Provide the [x, y] coordinate of the cell's center where the given text is located.  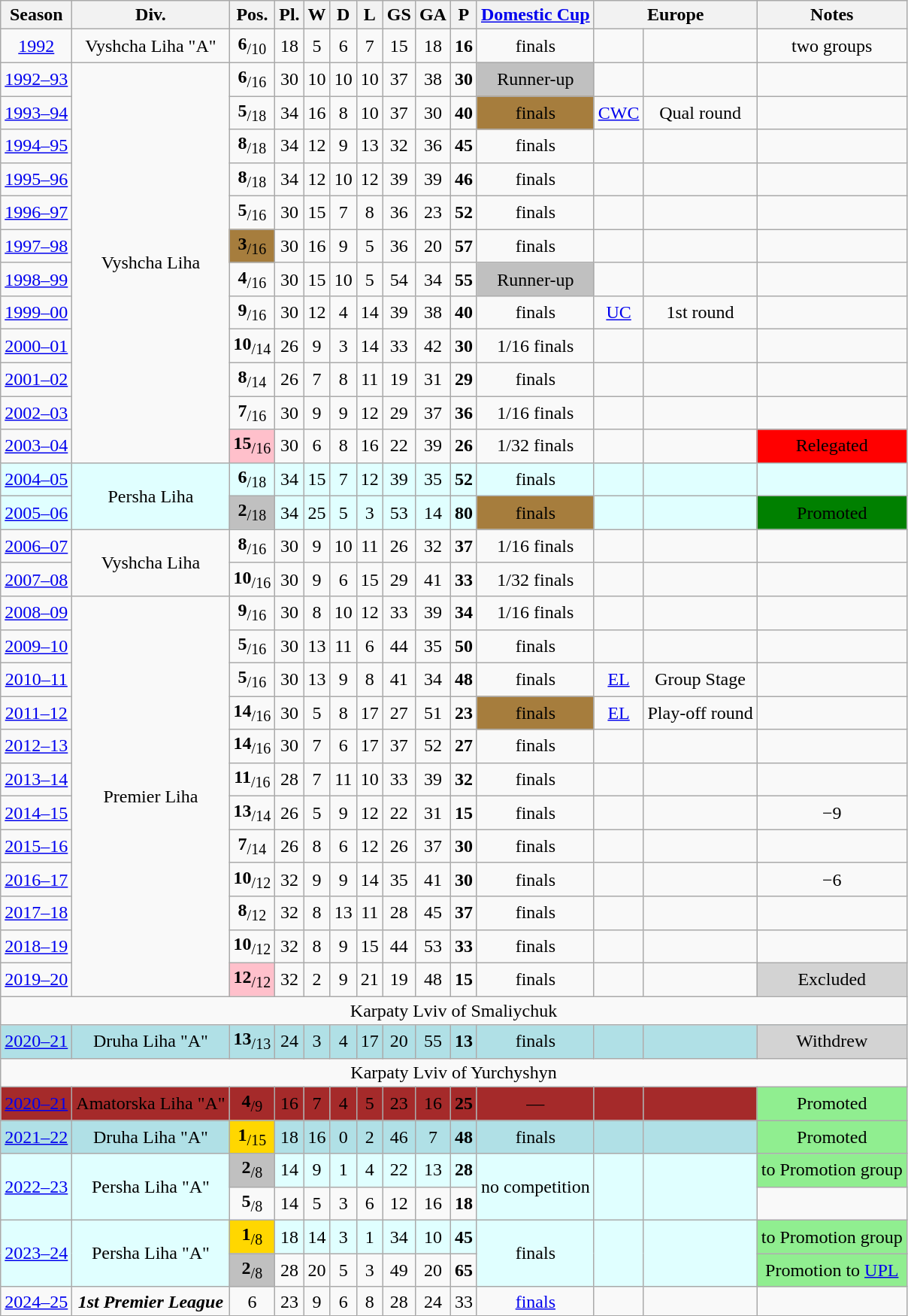
1996–97 [36, 213]
— [535, 1103]
Premier Liha [150, 796]
Qual round [701, 113]
2022–23 [36, 1187]
1995–96 [36, 179]
8/12 [253, 913]
Play-off round [701, 713]
2014–15 [36, 813]
49 [398, 1270]
Withdrew [831, 1042]
2021–22 [36, 1137]
2009–10 [36, 646]
Season [36, 15]
1992–93 [36, 79]
6/10 [253, 46]
2015–16 [36, 846]
2016–17 [36, 879]
1993–94 [36, 113]
4/16 [253, 279]
1999–00 [36, 313]
Vyshcha Liha "A" [150, 46]
Domestic Cup [535, 15]
13/14 [253, 813]
2002–03 [36, 413]
−9 [831, 813]
50 [463, 646]
Amatorska Liha "A" [150, 1103]
65 [463, 1270]
8/16 [253, 546]
80 [463, 513]
2012–13 [36, 746]
54 [398, 279]
2008–09 [36, 613]
2003–04 [36, 446]
6/18 [253, 479]
10/16 [253, 579]
Excluded [831, 979]
10/14 [253, 346]
57 [463, 246]
7/14 [253, 846]
Notes [831, 15]
Div. [150, 15]
Karpaty Lviv of Yurchyshyn [454, 1072]
1992 [36, 46]
1/8 [253, 1237]
2004–05 [36, 479]
GA [433, 15]
Pos. [253, 15]
11/16 [253, 779]
2000–01 [36, 346]
51 [433, 713]
12/12 [253, 979]
Promotion to UPL [831, 1270]
2023–24 [36, 1254]
6/16 [253, 79]
Pl. [289, 15]
2011–12 [36, 713]
2018–19 [36, 946]
Group Stage [701, 679]
13/13 [253, 1042]
1998–99 [36, 279]
two groups [831, 46]
UC [619, 313]
W [317, 15]
0 [343, 1137]
2005–06 [36, 513]
1/15 [253, 1137]
2001–02 [36, 379]
P [463, 15]
2/18 [253, 513]
21 [370, 979]
2013–14 [36, 779]
2010–11 [36, 679]
3/16 [253, 246]
1994–95 [36, 146]
8/14 [253, 379]
15/16 [253, 446]
−6 [831, 879]
4/9 [253, 1103]
Persha Liha [150, 496]
5/8 [253, 1203]
2019–20 [36, 979]
1st round [701, 313]
2024–25 [36, 1301]
Karpaty Lviv of Smaliychuk [454, 1011]
GS [398, 15]
Europe [675, 15]
1st Premier League [150, 1301]
7/16 [253, 413]
1997–98 [36, 246]
CWC [619, 113]
no competition [535, 1187]
2017–18 [36, 913]
Relegated [831, 446]
42 [433, 346]
D [343, 15]
L [370, 15]
2006–07 [36, 546]
5/18 [253, 113]
2007–08 [36, 579]
